Return (X, Y) of the center of cell containing provided text 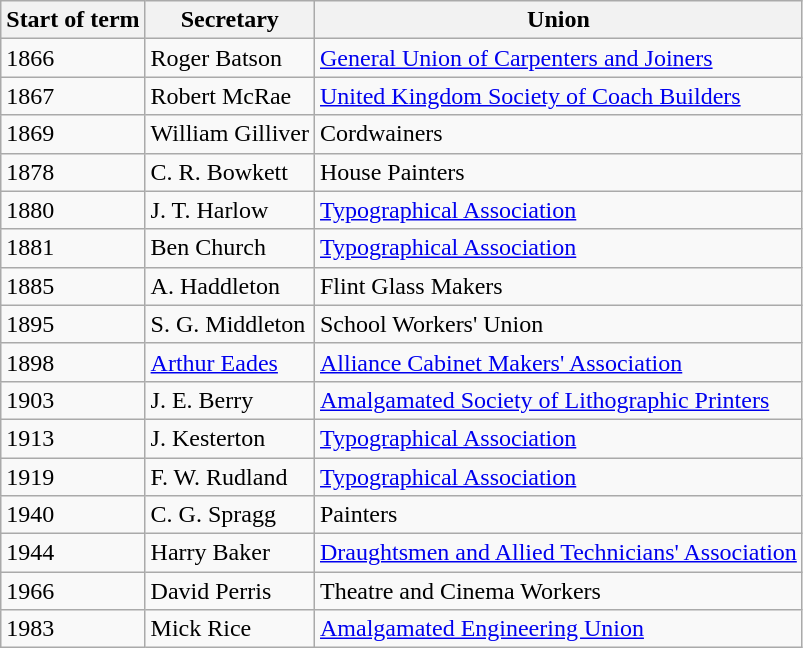
1898 (73, 362)
1867 (73, 96)
F. W. Rudland (230, 477)
Roger Batson (230, 58)
1878 (73, 172)
1966 (73, 591)
Mick Rice (230, 629)
Start of term (73, 20)
General Union of Carpenters and Joiners (558, 58)
House Painters (558, 172)
1885 (73, 286)
J. E. Berry (230, 400)
Arthur Eades (230, 362)
1880 (73, 210)
William Gilliver (230, 134)
C. R. Bowkett (230, 172)
Amalgamated Society of Lithographic Printers (558, 400)
Harry Baker (230, 553)
1903 (73, 400)
Robert McRae (230, 96)
Secretary (230, 20)
1895 (73, 324)
J. T. Harlow (230, 210)
1866 (73, 58)
David Perris (230, 591)
1944 (73, 553)
1881 (73, 248)
J. Kesterton (230, 438)
Alliance Cabinet Makers' Association (558, 362)
Painters (558, 515)
1913 (73, 438)
Cordwainers (558, 134)
S. G. Middleton (230, 324)
Theatre and Cinema Workers (558, 591)
Draughtsmen and Allied Technicians' Association (558, 553)
1869 (73, 134)
1983 (73, 629)
1940 (73, 515)
Amalgamated Engineering Union (558, 629)
1919 (73, 477)
School Workers' Union (558, 324)
Union (558, 20)
Flint Glass Makers (558, 286)
C. G. Spragg (230, 515)
Ben Church (230, 248)
A. Haddleton (230, 286)
United Kingdom Society of Coach Builders (558, 96)
